Identify which cell holds the provided text, then report its (x, y) central coordinate. 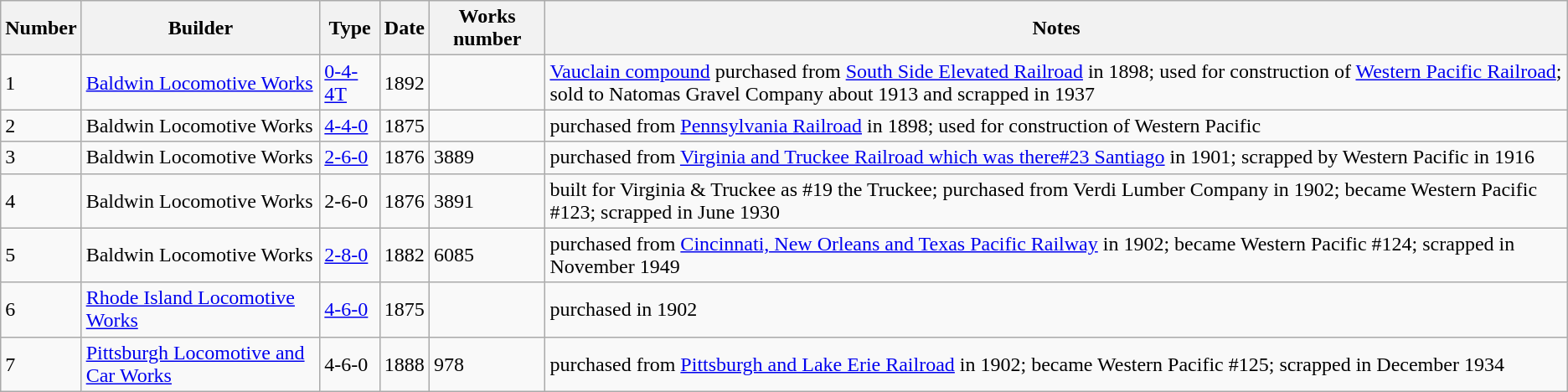
Number (41, 28)
4-4-0 (350, 126)
0-4-4T (350, 82)
Pittsburgh Locomotive and Car Works (201, 364)
Builder (201, 28)
2 (41, 126)
Type (350, 28)
purchased from Pennsylvania Railroad in 1898; used for construction of Western Pacific (1056, 126)
Date (404, 28)
purchased from Pittsburgh and Lake Erie Railroad in 1902; became Western Pacific #125; scrapped in December 1934 (1056, 364)
1888 (404, 364)
1 (41, 82)
6 (41, 310)
3891 (487, 201)
2-8-0 (350, 255)
purchased from Cincinnati, New Orleans and Texas Pacific Railway in 1902; became Western Pacific #124; scrapped in November 1949 (1056, 255)
Rhode Island Locomotive Works (201, 310)
1892 (404, 82)
6085 (487, 255)
purchased from Virginia and Truckee Railroad which was there#23 Santiago in 1901; scrapped by Western Pacific in 1916 (1056, 157)
978 (487, 364)
Notes (1056, 28)
7 (41, 364)
3 (41, 157)
1882 (404, 255)
4 (41, 201)
purchased in 1902 (1056, 310)
built for Virginia & Truckee as #19 the Truckee; purchased from Verdi Lumber Company in 1902; became Western Pacific #123; scrapped in June 1930 (1056, 201)
3889 (487, 157)
Works number (487, 28)
5 (41, 255)
